Pinpoint the cell where the given text exists, returning its [x, y] midpoint coordinate. 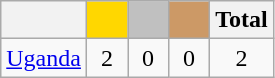
Total [242, 20]
Uganda [44, 58]
